Search for the cell housing the specified text and yield its (X, Y) center coordinate. 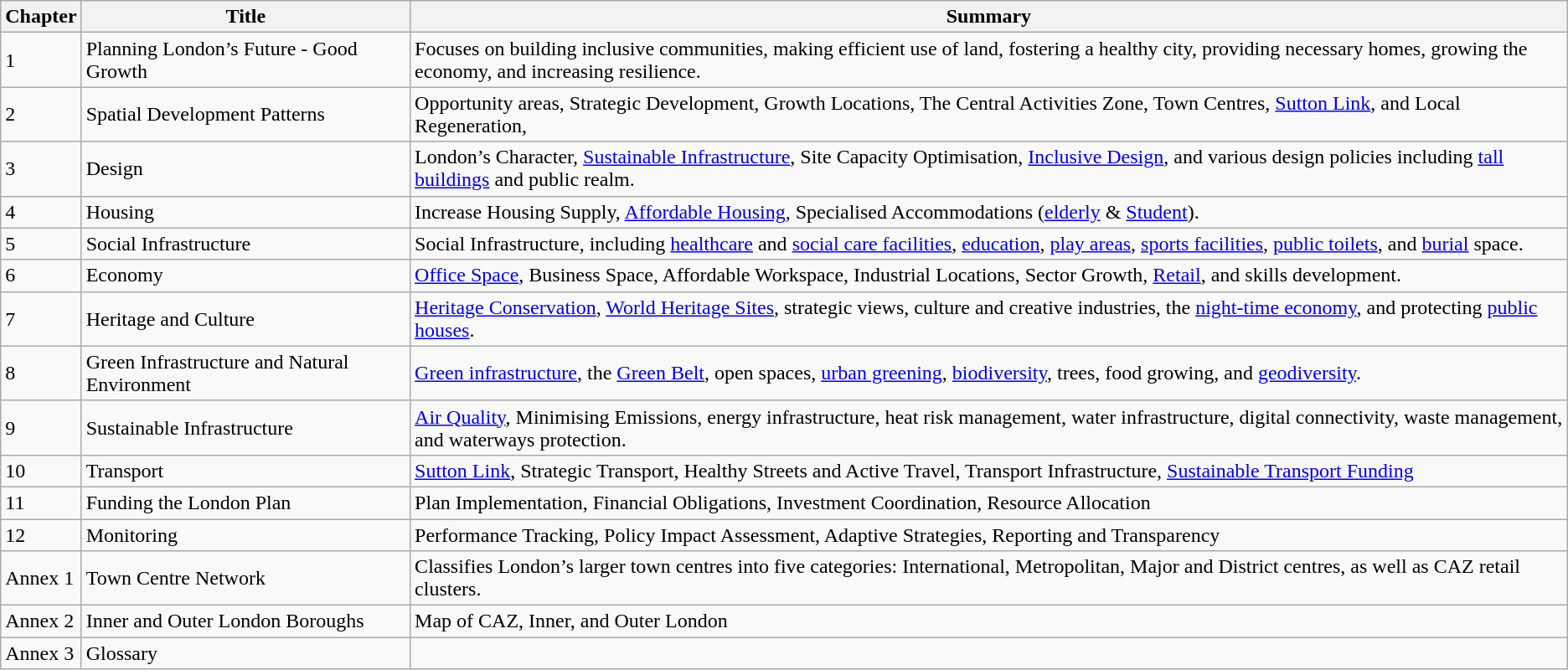
Annex 1 (41, 578)
5 (41, 244)
Spatial Development Patterns (245, 114)
Title (245, 17)
Funding the London Plan (245, 502)
Plan Implementation, Financial Obligations, Investment Coordination, Resource Allocation (989, 502)
Heritage Conservation, World Heritage Sites, strategic views, culture and creative industries, the night-time economy, and protecting public houses. (989, 318)
6 (41, 276)
Social Infrastructure, including healthcare and social care facilities, education, play areas, sports facilities, public toilets, and burial space. (989, 244)
2 (41, 114)
1 (41, 60)
Green infrastructure, the Green Belt, open spaces, urban greening, biodiversity, trees, food growing, and geodiversity. (989, 374)
4 (41, 212)
Monitoring (245, 535)
Map of CAZ, Inner, and Outer London (989, 621)
Planning London’s Future - Good Growth (245, 60)
Sustainable Infrastructure (245, 427)
Office Space, Business Space, Affordable Workspace, Industrial Locations, Sector Growth, Retail, and skills development. (989, 276)
10 (41, 471)
Green Infrastructure and Natural Environment (245, 374)
Transport (245, 471)
Glossary (245, 653)
Social Infrastructure (245, 244)
Design (245, 169)
Performance Tracking, Policy Impact Assessment, Adaptive Strategies, Reporting and Transparency (989, 535)
Economy (245, 276)
Heritage and Culture (245, 318)
Opportunity areas, Strategic Development, Growth Locations, The Central Activities Zone, Town Centres, Sutton Link, and Local Regeneration, (989, 114)
11 (41, 502)
Inner and Outer London Boroughs (245, 621)
Annex 2 (41, 621)
Town Centre Network (245, 578)
7 (41, 318)
Summary (989, 17)
Sutton Link, Strategic Transport, Healthy Streets and Active Travel, Transport Infrastructure, Sustainable Transport Funding (989, 471)
3 (41, 169)
Chapter (41, 17)
9 (41, 427)
Housing (245, 212)
Annex 3 (41, 653)
12 (41, 535)
8 (41, 374)
Increase Housing Supply, Affordable Housing, Specialised Accommodations (elderly & Student). (989, 212)
